Scan for the cell matching the given text and deliver its (x, y) coordinate at center. 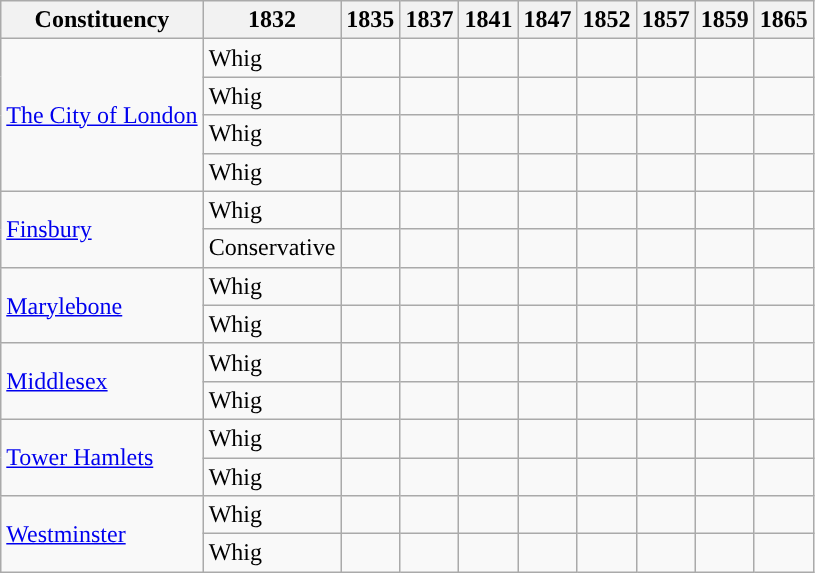
Middlesex (102, 381)
1857 (666, 20)
1837 (430, 20)
1865 (784, 20)
1847 (548, 20)
1852 (606, 20)
Marylebone (102, 305)
Constituency (102, 20)
1859 (724, 20)
Conservative (272, 248)
1835 (370, 20)
Tower Hamlets (102, 457)
The City of London (102, 115)
1841 (488, 20)
1832 (272, 20)
Finsbury (102, 229)
Westminster (102, 534)
